From the cell containing the given text, extract its center point as (x, y) coordinate. 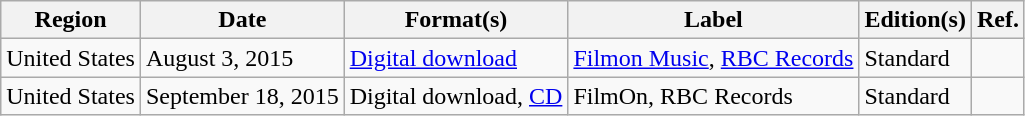
Date (242, 20)
Format(s) (456, 20)
August 3, 2015 (242, 58)
Region (71, 20)
Ref. (998, 20)
FilmOn, RBC Records (714, 96)
Label (714, 20)
Filmon Music, RBC Records (714, 58)
Edition(s) (915, 20)
Digital download (456, 58)
Digital download, CD (456, 96)
September 18, 2015 (242, 96)
